Find where the given text appears and provide that cell's center as (x, y) coordinate. 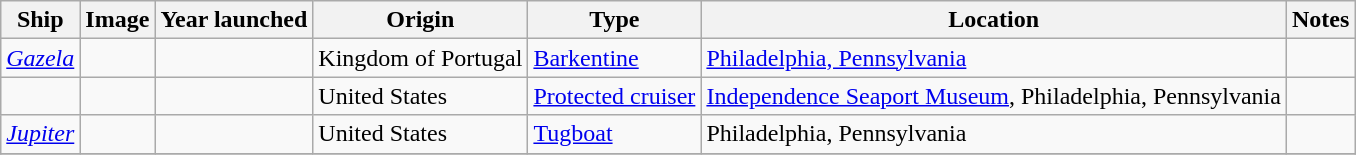
Tugboat (614, 134)
Image (118, 20)
Location (994, 20)
Origin (420, 20)
Gazela (40, 58)
Ship (40, 20)
Protected cruiser (614, 96)
Kingdom of Portugal (420, 58)
Notes (1320, 20)
Independence Seaport Museum, Philadelphia, Pennsylvania (994, 96)
Barkentine (614, 58)
Year launched (234, 20)
Type (614, 20)
Jupiter (40, 134)
